Find where the given text appears and provide that cell's center as [X, Y] coordinate. 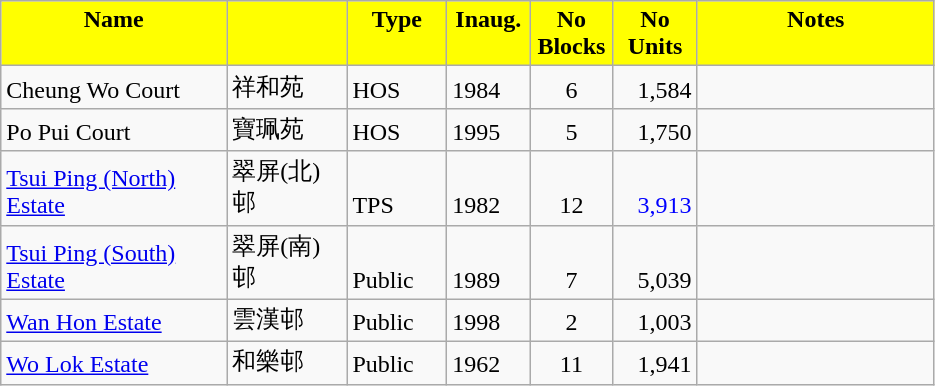
5,039 [655, 262]
1,003 [655, 320]
2 [572, 320]
Type [397, 34]
6 [572, 88]
1,941 [655, 364]
Inaug. [488, 34]
Po Pui Court [114, 130]
12 [572, 188]
寶珮苑 [287, 130]
Tsui Ping (North) Estate [114, 188]
1,750 [655, 130]
1,584 [655, 88]
Tsui Ping (South) Estate [114, 262]
1984 [488, 88]
1982 [488, 188]
1995 [488, 130]
1962 [488, 364]
雲漢邨 [287, 320]
Name [114, 34]
翠屏(北)邨 [287, 188]
3,913 [655, 188]
11 [572, 364]
Cheung Wo Court [114, 88]
No Blocks [572, 34]
Notes [816, 34]
5 [572, 130]
7 [572, 262]
和樂邨 [287, 364]
TPS [397, 188]
1989 [488, 262]
祥和苑 [287, 88]
翠屏(南)邨 [287, 262]
Wan Hon Estate [114, 320]
Wo Lok Estate [114, 364]
No Units [655, 34]
1998 [488, 320]
